Extract the (X, Y) coordinate from the center of the cell holding the provided text.  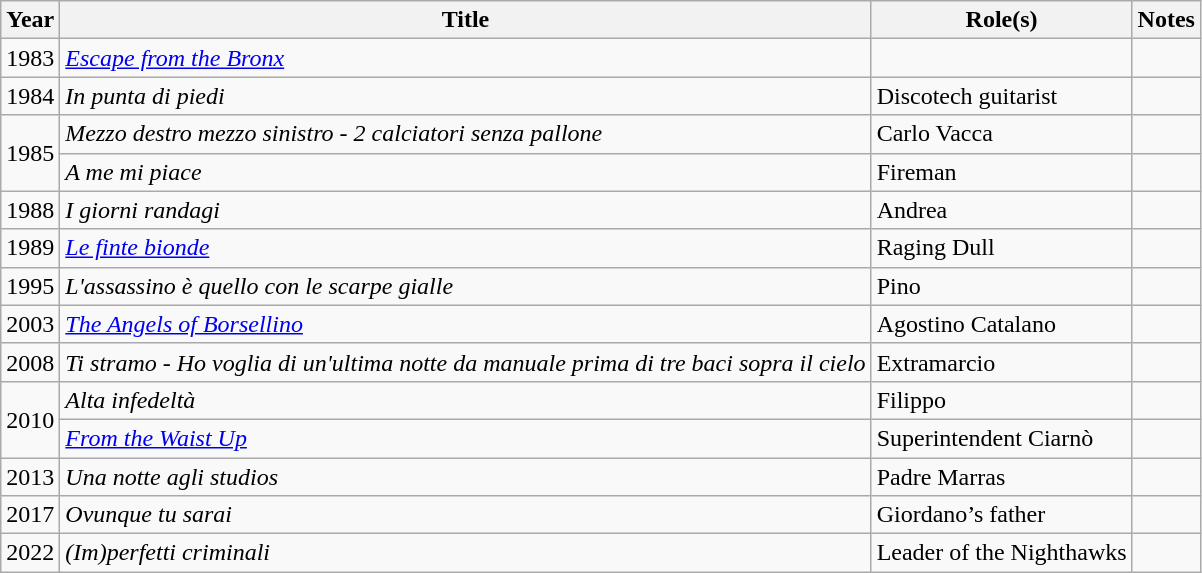
Escape from the Bronx (466, 58)
2022 (30, 553)
Alta infedeltà (466, 400)
Le finte bionde (466, 248)
Mezzo destro mezzo sinistro - 2 calciatori senza pallone (466, 134)
1983 (30, 58)
Andrea (1002, 210)
Giordano’s father (1002, 515)
Ovunque tu sarai (466, 515)
Title (466, 20)
Pino (1002, 286)
Ti stramo - Ho voglia di un'ultima notte da manuale prima di tre baci sopra il cielo (466, 362)
(Im)perfetti criminali (466, 553)
Superintendent Ciarnò (1002, 438)
1988 (30, 210)
1984 (30, 96)
2017 (30, 515)
Agostino Catalano (1002, 324)
In punta di piedi (466, 96)
Filippo (1002, 400)
2010 (30, 419)
L'assassino è quello con le scarpe gialle (466, 286)
Padre Marras (1002, 477)
1985 (30, 153)
2008 (30, 362)
Raging Dull (1002, 248)
Discotech guitarist (1002, 96)
2013 (30, 477)
The Angels of Borsellino (466, 324)
From the Waist Up (466, 438)
Year (30, 20)
Fireman (1002, 172)
Una notte agli studios (466, 477)
Extramarcio (1002, 362)
Leader of the Nighthawks (1002, 553)
Role(s) (1002, 20)
1995 (30, 286)
1989 (30, 248)
A me mi piace (466, 172)
I giorni randagi (466, 210)
Carlo Vacca (1002, 134)
2003 (30, 324)
Notes (1166, 20)
